Identify which cell holds the provided text, then report its (X, Y) central coordinate. 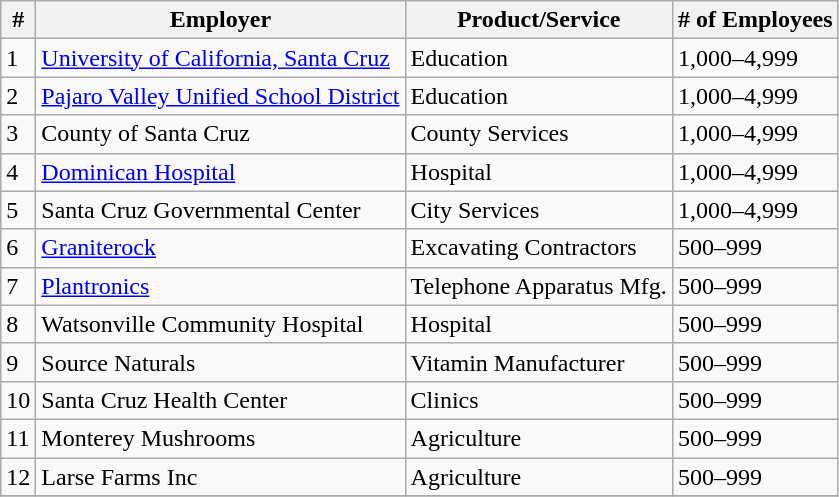
8 (18, 324)
Vitamin Manufacturer (538, 362)
Graniterock (220, 248)
1 (18, 58)
2 (18, 96)
Telephone Apparatus Mfg. (538, 286)
Santa Cruz Health Center (220, 400)
County Services (538, 134)
# (18, 20)
10 (18, 400)
Employer (220, 20)
Clinics (538, 400)
Product/Service (538, 20)
12 (18, 477)
Watsonville Community Hospital (220, 324)
Source Naturals (220, 362)
Monterey Mushrooms (220, 438)
City Services (538, 210)
9 (18, 362)
Larse Farms Inc (220, 477)
Dominican Hospital (220, 172)
Pajaro Valley Unified School District (220, 96)
7 (18, 286)
4 (18, 172)
Excavating Contractors (538, 248)
Plantronics (220, 286)
County of Santa Cruz (220, 134)
5 (18, 210)
6 (18, 248)
Santa Cruz Governmental Center (220, 210)
3 (18, 134)
University of California, Santa Cruz (220, 58)
11 (18, 438)
# of Employees (755, 20)
